Return the (X, Y) coordinate for the center point of the cell that contains the specified text.  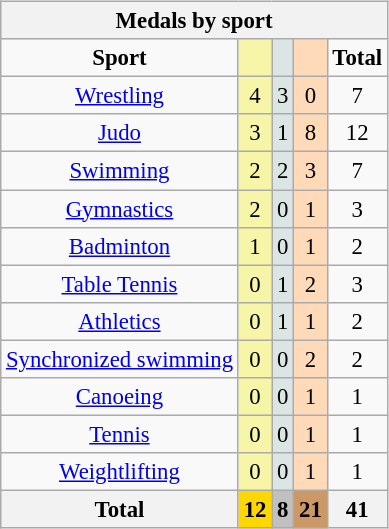
Badminton (120, 246)
Table Tennis (120, 284)
Tennis (120, 434)
Canoeing (120, 396)
Judo (120, 133)
Gymnastics (120, 209)
Synchronized swimming (120, 359)
Medals by sport (194, 21)
Athletics (120, 321)
4 (254, 96)
Weightlifting (120, 472)
41 (357, 509)
Wrestling (120, 96)
21 (310, 509)
Sport (120, 58)
Swimming (120, 171)
